Scan for the cell matching the given text and deliver its [x, y] coordinate at center. 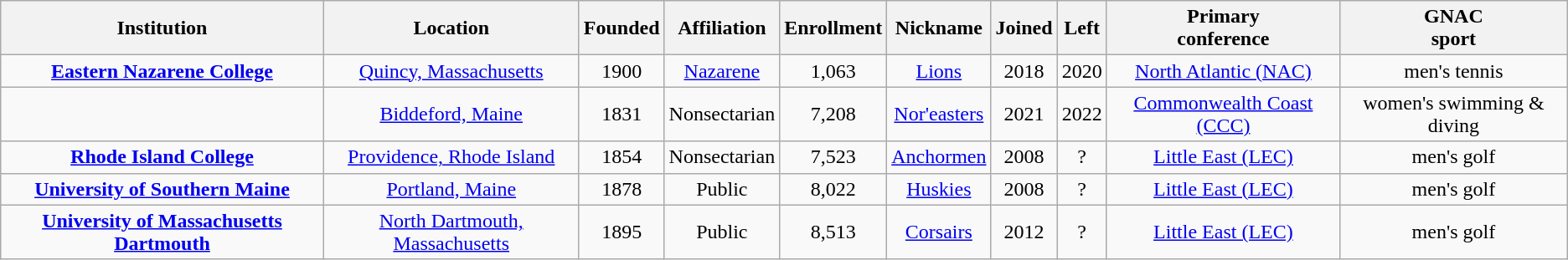
Institution [162, 28]
Portland, Maine [451, 189]
1895 [622, 232]
women's swimming & diving [1454, 114]
Providence, Rhode Island [451, 157]
7,208 [833, 114]
men's tennis [1454, 71]
Affiliation [722, 28]
Corsairs [939, 232]
Anchormen [939, 157]
University of Massachusetts Dartmouth [162, 232]
Eastern Nazarene College [162, 71]
Joined [1024, 28]
2018 [1024, 71]
Nor'easters [939, 114]
Huskies [939, 189]
Founded [622, 28]
North Dartmouth, Massachusetts [451, 232]
2022 [1082, 114]
1900 [622, 71]
7,523 [833, 157]
2021 [1024, 114]
1854 [622, 157]
Lions [939, 71]
Biddeford, Maine [451, 114]
Commonwealth Coast (CCC) [1223, 114]
8,513 [833, 232]
1,063 [833, 71]
Enrollment [833, 28]
1831 [622, 114]
Rhode Island College [162, 157]
2020 [1082, 71]
1878 [622, 189]
Nickname [939, 28]
Location [451, 28]
GNACsport [1454, 28]
Left [1082, 28]
Primaryconference [1223, 28]
Nazarene [722, 71]
North Atlantic (NAC) [1223, 71]
2012 [1024, 232]
Quincy, Massachusetts [451, 71]
8,022 [833, 189]
University of Southern Maine [162, 189]
